Return [X, Y] of the center of cell containing provided text 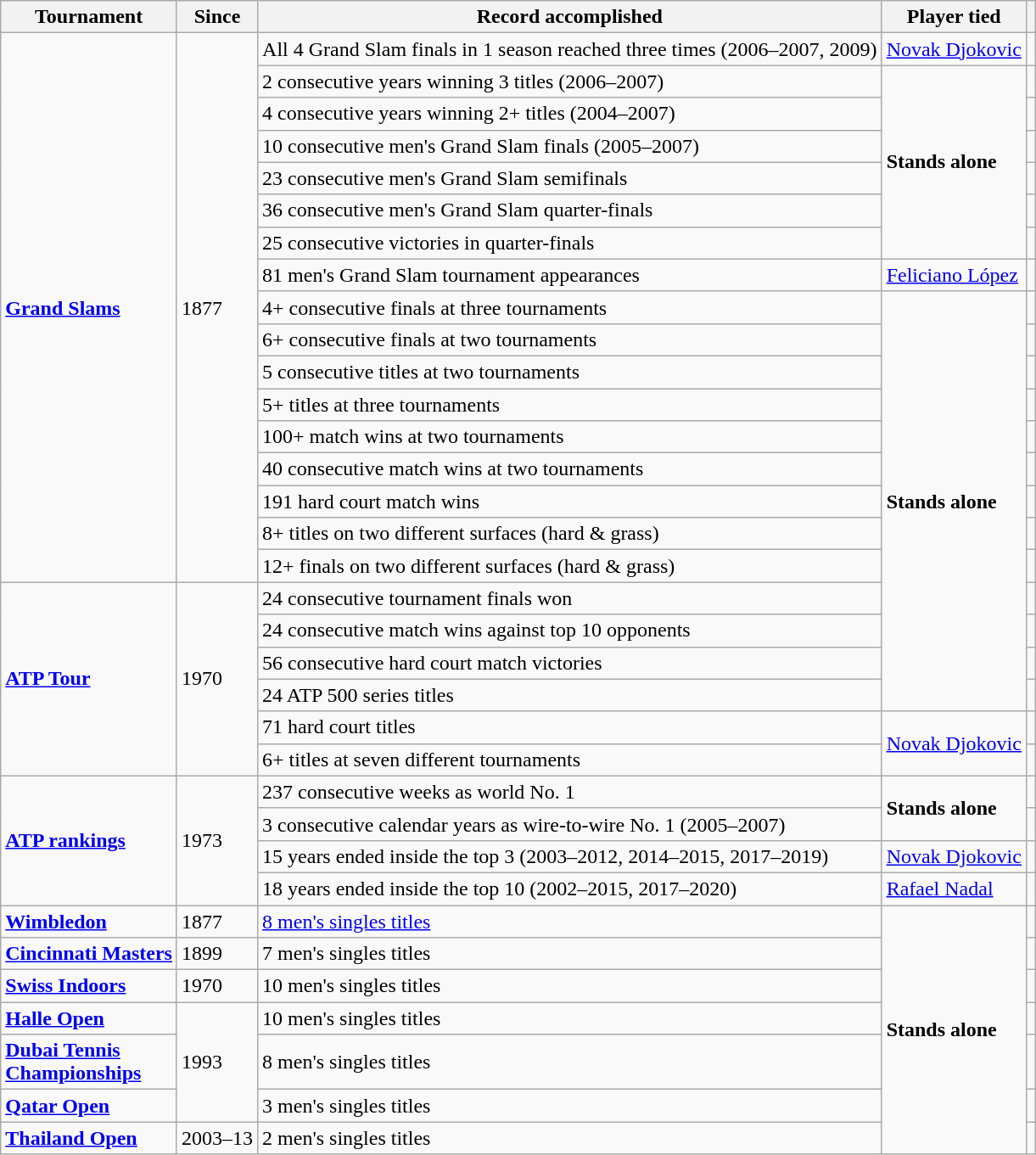
25 consecutive victories in quarter-finals [570, 243]
40 consecutive match wins at two tournaments [570, 469]
2 consecutive years winning 3 titles (2006–2007) [570, 81]
Halle Open [89, 1018]
6+ titles at seven different tournaments [570, 760]
2003–13 [217, 1138]
5 consecutive titles at two tournaments [570, 372]
Since [217, 17]
4 consecutive years winning 2+ titles (2004–2007) [570, 114]
All 4 Grand Slam finals in 1 season reached three times (2006–2007, 2009) [570, 49]
24 consecutive tournament finals won [570, 598]
10 consecutive men's Grand Slam finals (2005–2007) [570, 146]
7 men's singles titles [570, 954]
12+ finals on two different surfaces (hard & grass) [570, 566]
Qatar Open [89, 1106]
24 consecutive match wins against top 10 opponents [570, 631]
100+ match wins at two tournaments [570, 437]
Player tied [954, 17]
1993 [217, 1062]
2 men's singles titles [570, 1138]
15 years ended inside the top 3 (2003–2012, 2014–2015, 2017–2019) [570, 856]
3 men's singles titles [570, 1106]
237 consecutive weeks as world No. 1 [570, 792]
Rafael Nadal [954, 889]
Grand Slams [89, 307]
23 consecutive men's Grand Slam semifinals [570, 178]
1899 [217, 954]
ATP rankings [89, 840]
ATP Tour [89, 679]
Wimbledon [89, 921]
81 men's Grand Slam tournament appearances [570, 275]
Feliciano López [954, 275]
5+ titles at three tournaments [570, 405]
Tournament [89, 17]
Cincinnati Masters [89, 954]
24 ATP 500 series titles [570, 695]
36 consecutive men's Grand Slam quarter-finals [570, 210]
191 hard court match wins [570, 502]
4+ consecutive finals at three tournaments [570, 307]
Dubai TennisChampionships [89, 1062]
Swiss Indoors [89, 986]
71 hard court titles [570, 727]
18 years ended inside the top 10 (2002–2015, 2017–2020) [570, 889]
1973 [217, 840]
8+ titles on two different surfaces (hard & grass) [570, 534]
Record accomplished [570, 17]
56 consecutive hard court match victories [570, 663]
6+ consecutive finals at two tournaments [570, 339]
Thailand Open [89, 1138]
3 consecutive calendar years as wire-to-wire No. 1 (2005–2007) [570, 824]
